Locate the cell with the specified text and output its (x, y) center coordinate. 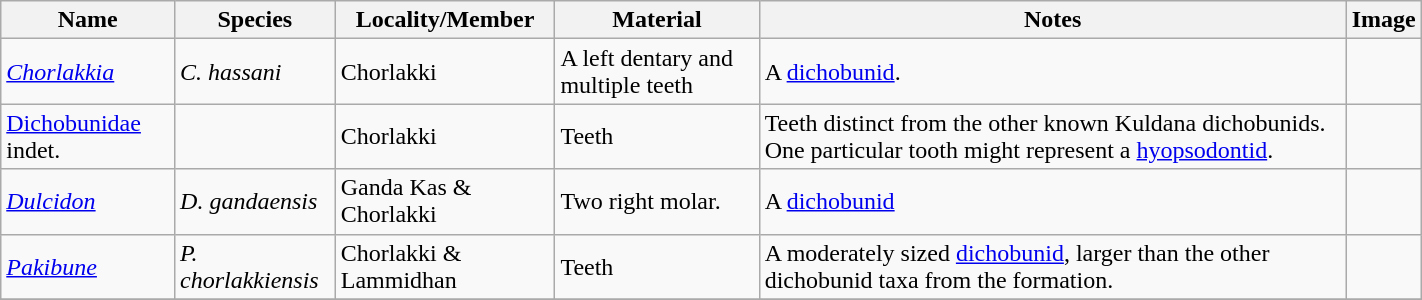
Two right molar. (657, 202)
A left dentary and multiple teeth (657, 72)
Chorlakkia (88, 72)
Material (657, 20)
D. gandaensis (256, 202)
Ganda Kas & Chorlakki (445, 202)
A dichobunid (1052, 202)
Teeth distinct from the other known Kuldana dichobunids. One particular tooth might represent a hyopsodontid. (1052, 136)
Image (1384, 20)
A dichobunid. (1052, 72)
Locality/Member (445, 20)
Dichobunidae indet. (88, 136)
P. chorlakkiensis (256, 266)
A moderately sized dichobunid, larger than the other dichobunid taxa from the formation. (1052, 266)
Dulcidon (88, 202)
Notes (1052, 20)
Pakibune (88, 266)
C. hassani (256, 72)
Chorlakki & Lammidhan (445, 266)
Species (256, 20)
Name (88, 20)
